From the cell containing the given text, extract its center point as (X, Y) coordinate. 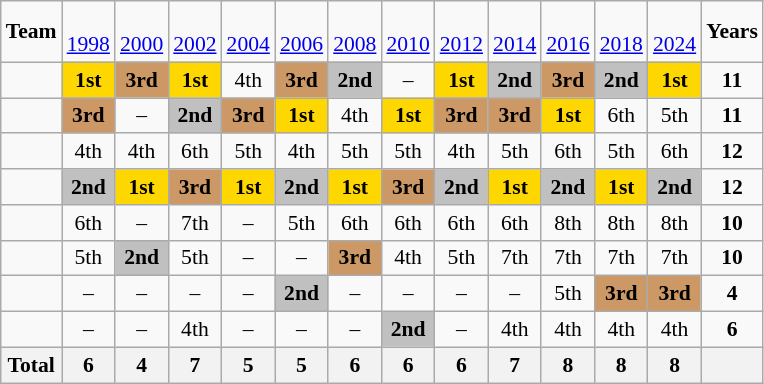
2012 (462, 32)
2002 (194, 32)
Team (32, 32)
2004 (248, 32)
2000 (142, 32)
2016 (568, 32)
Years (732, 32)
2014 (514, 32)
2008 (354, 32)
2024 (674, 32)
Total (32, 365)
1998 (88, 32)
2018 (622, 32)
2010 (408, 32)
2006 (302, 32)
